Find where the given text appears and provide that cell's center as [x, y] coordinate. 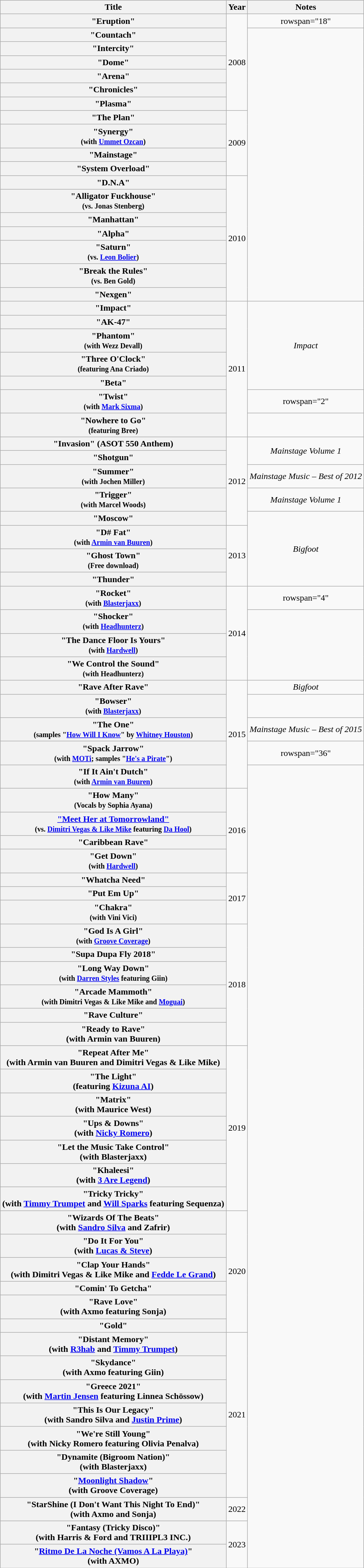
"Chronicles" [113, 90]
"Matrix" (with Maurice West) [113, 1104]
rowspan="4" [306, 598]
"Intercity" [113, 49]
"Manhattan" [113, 220]
"God Is A Girl" (with Groove Coverage) [113, 936]
"Trigger" (with Marcel Woods) [113, 500]
"Whatcha Need" [113, 880]
"Ups & Downs" (with Nicky Romero) [113, 1128]
Year [237, 7]
"How Many" (Vocals by Sophia Ayana) [113, 800]
"Spack Jarrow" (with MOTi; samples "He's a Pirate") [113, 753]
"Meet Her at Tomorrowland" (vs. Dimitri Vegas & Like Mike featuring Da Hool) [113, 823]
2022 [237, 1509]
"Alpha" [113, 234]
"Eruption" [113, 21]
"Khaleesi" (with 3 Are Legend) [113, 1175]
"Thunder" [113, 579]
"Arcade Mammoth" (with Dimitri Vegas & Like Mike and Moguai) [113, 996]
"Moscow" [113, 518]
"StarShine (I Don't Want This Night To End)" (with Axmo and Sonja) [113, 1509]
"Wizards Of The Beats" (with Sandro Silva and Zafrir) [113, 1222]
"Synergy" (with Ummet Ozcan) [113, 136]
"Moonlight Shadow" (with Groove Coverage) [113, 1485]
"D# Fat" (with Armin van Buuren) [113, 537]
2013 [237, 556]
"Put Em Up" [113, 894]
"Skydance" (with Axmo featuring Giin) [113, 1368]
"Ghost Town" (Free download) [113, 560]
"Distant Memory" (with R3hab and Timmy Trumpet) [113, 1344]
"Nexgen" [113, 294]
"Phantom" (with Wezz Devall) [113, 340]
rowspan="2" [306, 401]
rowspan="36" [306, 753]
"Beta" [113, 383]
"D.N.A" [113, 182]
2020 [237, 1271]
"Rave Culture" [113, 1015]
"Greece 2021" (with Martin Jensen featuring Linnea Schössow) [113, 1391]
2008 [237, 62]
"Caribbean Rave" [113, 842]
"Gold" [113, 1325]
2010 [237, 238]
Notes [306, 7]
"The Plan" [113, 117]
"Tricky Tricky" (with Timmy Trumpet and Will Sparks featuring Sequenza) [113, 1199]
"Plasma" [113, 104]
"Arena" [113, 76]
"This Is Our Legacy" (with Sandro Silva and Justin Prime) [113, 1415]
"We're Still Young" (with Nicky Romero featuring Olivia Penalva) [113, 1438]
"Rave After Rave" [113, 687]
2021 [237, 1415]
"The Dance Floor Is Yours" (with Hardwell) [113, 645]
"Let the Music Take Control" (with Blasterjaxx) [113, 1151]
"Break the Rules" (vs. Ben Gold) [113, 276]
"Supa Dupa Fly 2018" [113, 954]
Impact [306, 345]
2015 [237, 734]
Mainstage Music – Best of 2015 [306, 729]
2014 [237, 633]
"Do It For You"(with Lucas & Steve) [113, 1246]
"Dome" [113, 62]
"Mainstage" [113, 155]
"The One" (samples "How Will I Know" by Whitney Houston) [113, 729]
"Comin' To Getcha" [113, 1288]
"Rave Love" (with Axmo featuring Sonja) [113, 1307]
"Ritmo De La Noche (Vamos A La Playa)" (with AXMO) [113, 1556]
Title [113, 7]
2012 [237, 481]
"Twist" (with Mark Sixma) [113, 401]
"We Control the Sound" (with Headhunterz) [113, 668]
"AK-47" [113, 322]
"Fantasy (Tricky Disco)" (with Harris & Ford and TRIIIPL3 INC.) [113, 1533]
"Repeat After Me" (with Armin van Buuren and Dimitri Vegas & Like Mike) [113, 1057]
"Alligator Fuckhouse" (vs. Jonas Stenberg) [113, 201]
2019 [237, 1128]
"Three O'Clock" (featuring Ana Criado) [113, 364]
"Countach" [113, 35]
"Shocker" (with Headhunterz) [113, 621]
2017 [237, 899]
"Shotgun" [113, 457]
2011 [237, 369]
"If It Ain't Dutch" (with Armin van Buuren) [113, 776]
"Ready to Rave" (with Armin van Buuren) [113, 1034]
"Invasion" (ASOT 550 Anthem) [113, 444]
rowspan="18" [306, 21]
"Dynamite (Bigroom Nation)" (with Blasterjaxx) [113, 1462]
"Chakra" (with Vini Vici) [113, 912]
"Clap Your Hands"(with Dimitri Vegas & Like Mike and Fedde Le Grand) [113, 1269]
2009 [237, 143]
Mainstage Music – Best of 2012 [306, 476]
"Impact" [113, 308]
2018 [237, 985]
"System Overload" [113, 168]
"Bowser" (with Blasterjaxx) [113, 706]
"Nowhere to Go" (featuring Bree) [113, 425]
"Rocket" (with Blasterjaxx) [113, 598]
"Saturn" (vs. Leon Bolier) [113, 252]
"Get Down" (with Hardwell) [113, 861]
"The Light" (featuring Kizuna AI) [113, 1081]
"Long Way Down" (with Darren Styles featuring Giin) [113, 973]
"Summer" (with Jochen Miller) [113, 476]
2016 [237, 831]
2023 [237, 1544]
